Return (X, Y) of the center of cell containing provided text 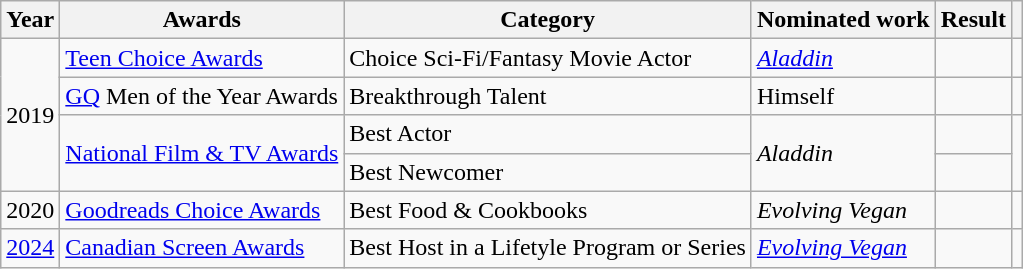
Best Actor (548, 134)
Result (973, 20)
Awards (202, 20)
Best Newcomer (548, 172)
GQ Men of the Year Awards (202, 96)
Canadian Screen Awards (202, 248)
Himself (843, 96)
2020 (30, 210)
Best Food & Cookbooks (548, 210)
Best Host in a Lifetyle Program or Series (548, 248)
2024 (30, 248)
Breakthrough Talent (548, 96)
Category (548, 20)
National Film & TV Awards (202, 153)
Goodreads Choice Awards (202, 210)
Teen Choice Awards (202, 58)
Nominated work (843, 20)
Choice Sci-Fi/Fantasy Movie Actor (548, 58)
2019 (30, 115)
Year (30, 20)
